From the cell containing the given text, extract its center point as [x, y] coordinate. 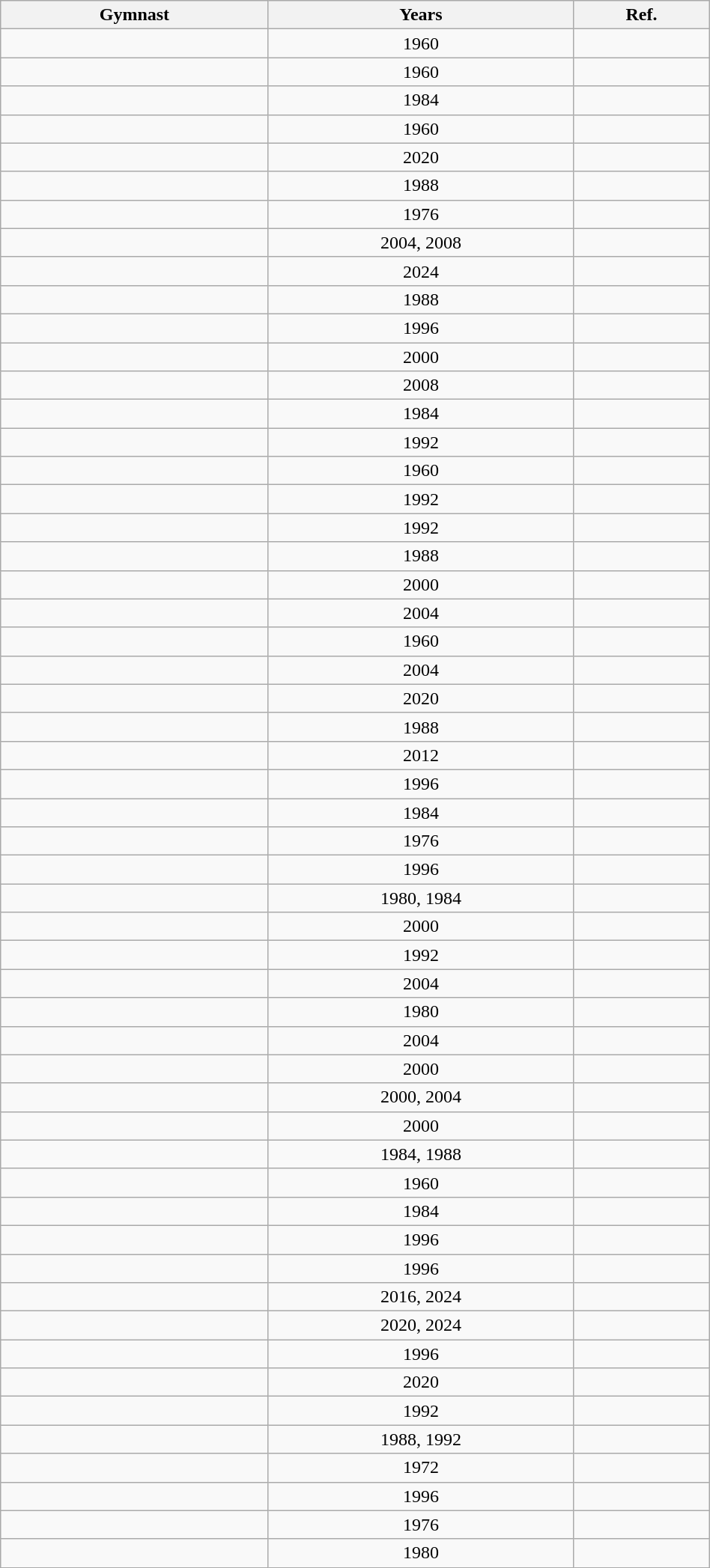
1980, 1984 [421, 898]
Years [421, 15]
1972 [421, 1468]
2016, 2024 [421, 1297]
1988, 1992 [421, 1439]
1984, 1988 [421, 1154]
2008 [421, 385]
2000, 2004 [421, 1097]
Ref. [642, 15]
2020, 2024 [421, 1326]
2012 [421, 755]
Gymnast [135, 15]
2004, 2008 [421, 242]
2024 [421, 271]
